Locate the cell with the specified text and output its [x, y] center coordinate. 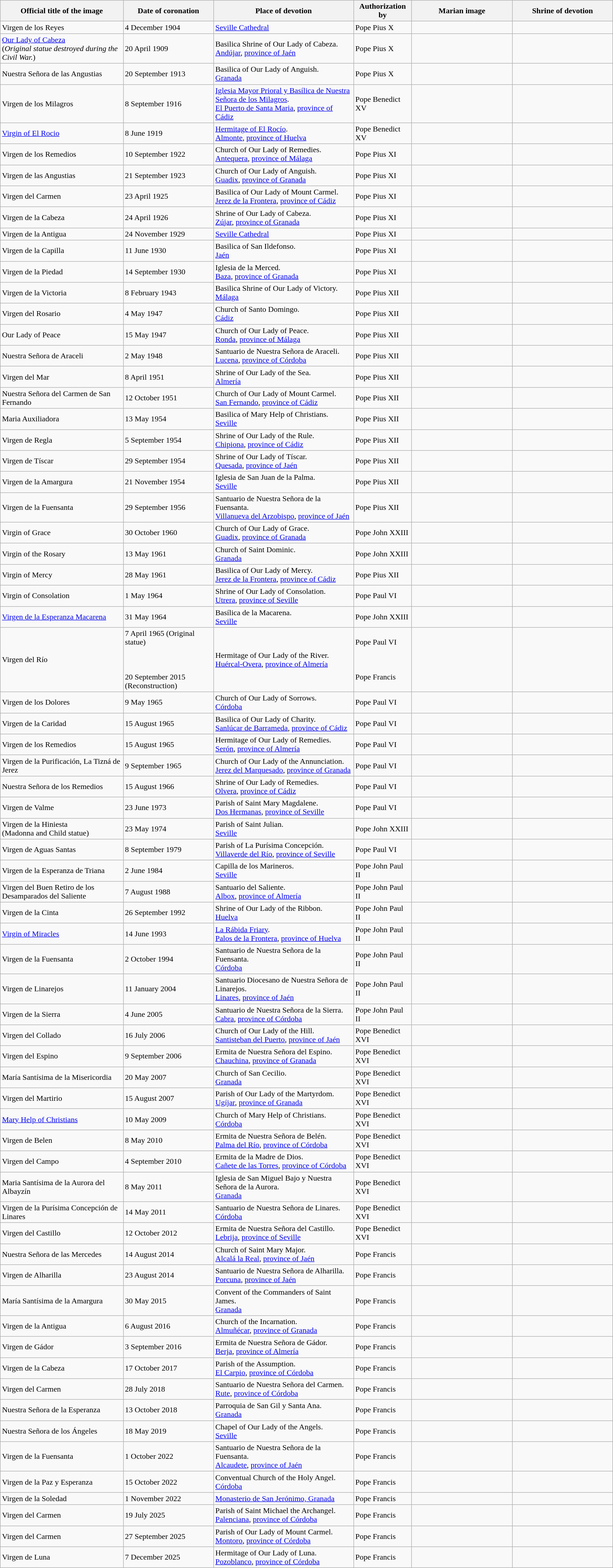
Virgin of Miracles [62, 934]
Parish of the Assumption.El Carpio, province of Córdoba [284, 1368]
Nuestra Señora de los Remedios [62, 786]
15 October 2022 [168, 1482]
Virgen de los Reyes [62, 27]
Basilica of Our Lady of Charity.Sanlúcar de Barrameda, province of Cádiz [284, 724]
Church of Our Lady of the Annunciation.Jerez del Marquesado, province of Granada [284, 766]
Church of Saint Dominic.Granada [284, 554]
2 October 1994 [168, 959]
1 October 2022 [168, 1457]
Ermita de Nuestra Señora del Espino.Chauchina, province of Granada [284, 1057]
Nuestra Señora de las Angustias [62, 74]
3 September 2016 [168, 1347]
10 May 2009 [168, 1119]
Basilica of San Ildefonso. Jaén [284, 251]
Pope Paul VI Pope Francis [383, 660]
Virgin of Mercy [62, 574]
Hermitage of Our Lady of Remedies.Serón, province of Almería [284, 744]
Virgen de la Esperanza Macarena [62, 616]
Shrine of Our Lady of the Rule.Chipiona, province of Cádiz [284, 440]
Parish of Saint Michael the Archangel.Palenciana, province of Córdoba [284, 1515]
Iglesia Mayor Prioral y Basílica de Nuestra Señora de los Milagros.El Puerto de Santa Maria, province of Cádiz [284, 103]
Basilica of Our Lady of Mount Carmel. Jerez de la Frontera, province of Cádiz [284, 196]
Parish of Saint Mary Magdalene.Dos Hermanas, province of Seville [284, 808]
Santuario de Nuestra Señora de la Fuensanta.Córdoba [284, 959]
Virgen de la Purificación, La Tizná de Jerez [62, 766]
Parish of Our Lady of the Martyrdom.Ugíjar, province of Granada [284, 1099]
13 May 1961 [168, 554]
Virgin of El Rocio [62, 133]
7 April 1965 (Original statue)20 September 2015 (Reconstruction) [168, 660]
7 December 2025 [168, 1557]
29 September 1956 [168, 507]
Virgen del Espino [62, 1057]
María Santísima de la Misericordia [62, 1077]
Parish of Saint Julian.Seville [284, 828]
Virgen de la Purísima Concepción de Linares [62, 1212]
Santuario del Saliente.Albox, province of Almería [284, 892]
Maria Auxiliadora [62, 419]
Virgen de Belen [62, 1141]
Church of San Cecilio.Granada [284, 1077]
La Rábida Friary.Palos de la Frontera, province of Huelva [284, 934]
Virgen de las Angustias [62, 175]
Santuario de Nuestra Señora de Linares.Córdoba [284, 1212]
Virgen de la Caridad [62, 724]
Nuestra Señora de los Ángeles [62, 1431]
12 October 2012 [168, 1233]
Shrine of Our Lady of Remedies.Olvera, province of Cádiz [284, 786]
13 May 1954 [168, 419]
9 September 2006 [168, 1057]
Virgen de la Hiniesta (Madonna and Child statue) [62, 828]
Virgen de la Sierra [62, 1014]
Virgen de la Amargura [62, 482]
Our Lady of Peace [62, 335]
8 September 1979 [168, 850]
Shrine of Our Lady of the Sea.Almería [284, 377]
15 May 1947 [168, 335]
Virgen de la Soledad [62, 1499]
Church of Our Lady of Mount Carmel.San Fernando, province of Cádiz [284, 398]
4 December 1904 [168, 27]
14 June 1993 [168, 934]
Basilica of Our Lady of Anguish.Granada [284, 74]
Authorization by [383, 11]
Shrine of Our Lady of the Ribbon.Huelva [284, 912]
Virgen del Río [62, 660]
29 September 1954 [168, 461]
Shrine of devotion [563, 11]
Nuestra Señora de las Mercedes [62, 1254]
2 June 1984 [168, 870]
Virgen del Mar [62, 377]
8 February 1943 [168, 293]
Convent of the Commanders of Saint James.Granada [284, 1300]
Virgen del Buen Retiro de los Desamparados del Saliente [62, 892]
23 June 1973 [168, 808]
24 April 1926 [168, 217]
2 May 1948 [168, 356]
Iglesia de San Miguel Bajo y Nuestra Señora de la Aurora.Granada [284, 1187]
1 November 2022 [168, 1499]
28 May 1961 [168, 574]
11 January 2004 [168, 989]
8 May 2011 [168, 1187]
6 August 2016 [168, 1326]
Official title of the image [62, 11]
8 June 1919 [168, 133]
Ermita de Nuestra Señora de Belén.Palma del Río, province of Córdoba [284, 1141]
Santuario de Nuestra Señora de Araceli.Lucena, province of Córdoba [284, 356]
14 May 2011 [168, 1212]
8 April 1951 [168, 377]
9 September 1965 [168, 766]
14 August 2014 [168, 1254]
Virgen de la Cinta [62, 912]
Monasterio de San Jerónimo, Granada [284, 1499]
Virgen de Aguas Santas [62, 850]
4 September 2010 [168, 1161]
23 May 1974 [168, 828]
Santuario de Nuestra Señora de la Sierra.Cabra, province of Córdoba [284, 1014]
Parroquia de San Gil y Santa Ana.Granada [284, 1410]
Virgen de la Victoria [62, 293]
Basilica Shrine of Our Lady of Cabeza.Andújar, province of Jaén [284, 48]
Nuestra Señora de Araceli [62, 356]
Church of Our Lady of Grace.Guadix, province of Granada [284, 532]
Shrine of Our Lady of Tíscar.Quesada, province of Jaén [284, 461]
Church of Our Lady of Peace.Ronda, province of Málaga [284, 335]
14 September 1930 [168, 271]
Virgen de Alharilla [62, 1275]
Santuario de Nuestra Señora de la Fuensanta.Alcaudete, province of Jaén [284, 1457]
Church of Our Lady of Remedies.Antequera, province of Málaga [284, 154]
20 April 1909 [168, 48]
Hermitage of Our Lady of the River.Huércal-Overa, province of Almería [284, 660]
Our Lady of Cabeza(Original statue destroyed during the Civil War.) [62, 48]
Virgen de la Paz y Esperanza [62, 1482]
Virgin of Consolation [62, 596]
Iglesia de San Juan de la Palma.Seville [284, 482]
15 August 1966 [168, 786]
Virgen de la Piedad [62, 271]
Nuestra Señora del Carmen de San Fernando [62, 398]
Virgen del Campo [62, 1161]
12 October 1951 [168, 398]
Church of Our Lady of the Hill.Santisteban del Puerto, province of Jaén [284, 1035]
Iglesia de la Merced.Baza, province of Granada [284, 271]
17 October 2017 [168, 1368]
Chapel of Our Lady of the Angels.Seville [284, 1431]
Church of Santo Domingo.Cádiz [284, 314]
Parish of Our Lady of Mount Carmel.Montoro, province of Córdoba [284, 1536]
Virgen de los Milagros [62, 103]
5 September 1954 [168, 440]
4 June 2005 [168, 1014]
30 May 2015 [168, 1300]
Church of Mary Help of Christians.Córdoba [284, 1119]
28 July 2018 [168, 1389]
8 May 2010 [168, 1141]
24 November 1929 [168, 234]
27 September 2025 [168, 1536]
Virgen del Rosario [62, 314]
13 October 2018 [168, 1410]
Ermita de Nuestra Señora de Gádor.Berja, province of Almería [284, 1347]
Shrine of Our Lady of Cabeza.Zújar, province of Granada [284, 217]
María Santísima de la Amargura [62, 1300]
8 September 1916 [168, 103]
Church of Saint Mary Major.Alcalá la Real, province of Jaén [284, 1254]
4 May 1947 [168, 314]
19 July 2025 [168, 1515]
16 July 2006 [168, 1035]
Basilica of Our Lady of Mercy.Jerez de la Frontera, province of Cádiz [284, 574]
Virgen de Valme [62, 808]
7 August 1988 [168, 892]
23 August 2014 [168, 1275]
Basilica of Mary Help of Christians.Seville [284, 419]
Virgen de la Capilla [62, 251]
Basilica Shrine of Our Lady of Victory.Málaga [284, 293]
Hermitage of El Rocío.Almonte, province of Huelva [284, 133]
Santuario de Nuestra Señora del Carmen.Rute, province of Córdoba [284, 1389]
26 September 1992 [168, 912]
9 May 1965 [168, 702]
Virgen de Regla [62, 440]
Church of the Incarnation.Almuñécar, province of Granada [284, 1326]
18 May 2019 [168, 1431]
20 May 2007 [168, 1077]
21 November 1954 [168, 482]
Ermita de la Madre de Dios.Cañete de las Torres, province of Córdoba [284, 1161]
Church of Our Lady of Anguish.Guadix, province of Granada [284, 175]
Virgen de Linarejos [62, 989]
21 September 1923 [168, 175]
Santuario de Nuestra Señora de Alharilla.Porcuna, province of Jaén [284, 1275]
Parish of La Purísima Concepción.Villaverde del Río, province of Seville [284, 850]
Nuestra Señora de la Esperanza [62, 1410]
31 May 1964 [168, 616]
Conventual Church of the Holy Angel.Córdoba [284, 1482]
Church of Our Lady of Sorrows.Córdoba [284, 702]
Mary Help of Christians [62, 1119]
Virgen de Luna [62, 1557]
10 September 1922 [168, 154]
Date of coronation [168, 11]
Ermita de Nuestra Señora del Castillo.Lebrija, province of Seville [284, 1233]
Virgen de Gádor [62, 1347]
1 May 1964 [168, 596]
Virgen de la Esperanza de Triana [62, 870]
11 June 1930 [168, 251]
Santuario Diocesano de Nuestra Señora de Linarejos.Linares, province of Jaén [284, 989]
Marian image [462, 11]
Shrine of Our Lady of Consolation.Utrera, province of Seville [284, 596]
20 September 1913 [168, 74]
Virgen del Martirio [62, 1099]
Maria Santísima de la Aurora del Albayzín [62, 1187]
Virgen de los Dolores [62, 702]
Hermitage of Our Lady of Luna.Pozoblanco, province of Córdoba [284, 1557]
30 October 1960 [168, 532]
Capilla de los Marineros.Seville [284, 870]
Virgen del Collado [62, 1035]
Virgin of Grace [62, 532]
Virgen de Tíscar [62, 461]
Basílica de la Macarena.Seville [284, 616]
Virgin of the Rosary [62, 554]
Virgen del Castillo [62, 1233]
Santuario de Nuestra Señora de la Fuensanta.Villanueva del Arzobispo, province of Jaén [284, 507]
Place of devotion [284, 11]
15 August 2007 [168, 1099]
23 April 1925 [168, 196]
